Capture the cell that displays the provided text and extract its (X, Y) central coordinate. 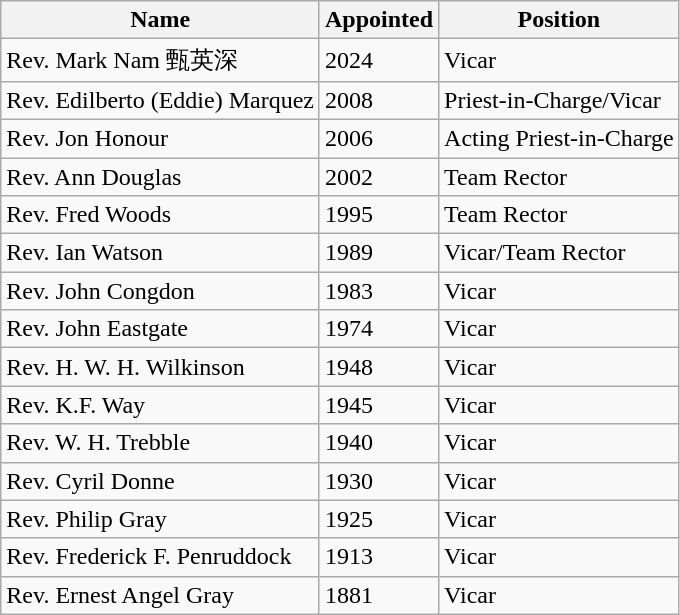
Name (160, 20)
Rev. Cyril Donne (160, 481)
1995 (378, 215)
Rev. Mark Nam 甄英深 (160, 60)
Rev. John Eastgate (160, 329)
1925 (378, 519)
Rev. K.F. Way (160, 405)
Rev. Ann Douglas (160, 177)
2006 (378, 138)
1881 (378, 595)
Appointed (378, 20)
1983 (378, 291)
Rev. Edilberto (Eddie) Marquez (160, 100)
Rev. Ernest Angel Gray (160, 595)
1948 (378, 367)
Priest-in-Charge/Vicar (560, 100)
Rev. H. W. H. Wilkinson (160, 367)
Rev. John Congdon (160, 291)
Acting Priest-in-Charge (560, 138)
Vicar/Team Rector (560, 253)
Rev. W. H. Trebble (160, 443)
2024 (378, 60)
1989 (378, 253)
1930 (378, 481)
1913 (378, 557)
2008 (378, 100)
Rev. Frederick F. Penruddock (160, 557)
Rev. Fred Woods (160, 215)
Rev. Jon Honour (160, 138)
Rev. Philip Gray (160, 519)
1940 (378, 443)
Rev. Ian Watson (160, 253)
2002 (378, 177)
1974 (378, 329)
Position (560, 20)
1945 (378, 405)
